Return [X, Y] of the center of cell containing provided text 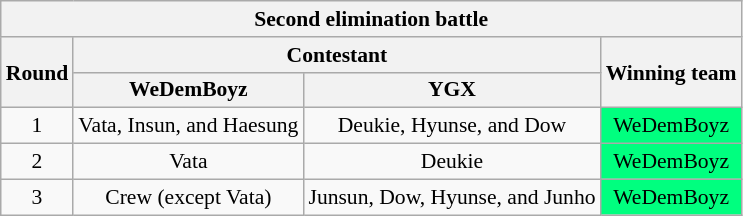
Vata, Insun, and Haesung [188, 126]
Winning team [672, 72]
Round [38, 72]
1 [38, 126]
Crew (except Vata) [188, 197]
2 [38, 162]
YGX [452, 90]
3 [38, 197]
Junsun, Dow, Hyunse, and Junho [452, 197]
Vata [188, 162]
Contestant [336, 55]
Deukie [452, 162]
Deukie, Hyunse, and Dow [452, 126]
Second elimination battle [372, 19]
